Find where the given text appears and provide that cell's center as [x, y] coordinate. 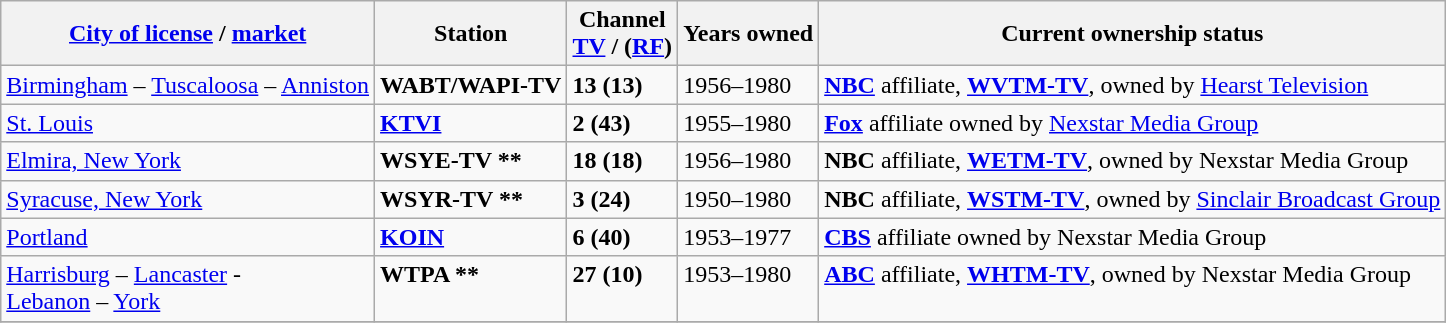
2 (43) [622, 123]
Fox affiliate owned by Nexstar Media Group [1132, 123]
WSYE-TV ** [471, 161]
ABC affiliate, WHTM-TV, owned by Nexstar Media Group [1132, 288]
NBC affiliate, WVTM-TV, owned by Hearst Television [1132, 85]
WSYR-TV ** [471, 199]
Elmira, New York [188, 161]
Station [471, 34]
KOIN [471, 237]
WABT/WAPI-TV [471, 85]
1953–1980 [748, 288]
Harrisburg – Lancaster -Lebanon – York [188, 288]
1950–1980 [748, 199]
KTVI [471, 123]
WTPA ** [471, 288]
27 (10) [622, 288]
1953–1977 [748, 237]
1955–1980 [748, 123]
CBS affiliate owned by Nexstar Media Group [1132, 237]
NBC affiliate, WSTM-TV, owned by Sinclair Broadcast Group [1132, 199]
13 (13) [622, 85]
City of license / market [188, 34]
ChannelTV / (RF) [622, 34]
Years owned [748, 34]
6 (40) [622, 237]
Portland [188, 237]
St. Louis [188, 123]
Syracuse, New York [188, 199]
NBC affiliate, WETM-TV, owned by Nexstar Media Group [1132, 161]
3 (24) [622, 199]
Current ownership status [1132, 34]
Birmingham – Tuscaloosa – Anniston [188, 85]
18 (18) [622, 161]
